From the cell containing the given text, extract its center point as (X, Y) coordinate. 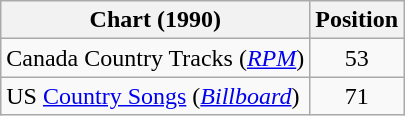
71 (357, 96)
Position (357, 20)
53 (357, 58)
US Country Songs (Billboard) (156, 96)
Chart (1990) (156, 20)
Canada Country Tracks (RPM) (156, 58)
